Capture the cell that displays the provided text and extract its [x, y] central coordinate. 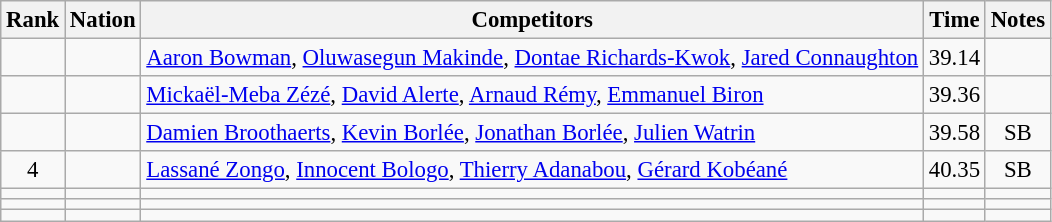
39.14 [954, 58]
39.36 [954, 95]
39.58 [954, 133]
Nation [103, 20]
Competitors [532, 20]
Aaron Bowman, Oluwasegun Makinde, Dontae Richards-Kwok, Jared Connaughton [532, 58]
Lassané Zongo, Innocent Bologo, Thierry Adanabou, Gérard Kobéané [532, 170]
Time [954, 20]
Mickaël-Meba Zézé, David Alerte, Arnaud Rémy, Emmanuel Biron [532, 95]
4 [33, 170]
Damien Broothaerts, Kevin Borlée, Jonathan Borlée, Julien Watrin [532, 133]
Rank [33, 20]
Notes [1018, 20]
40.35 [954, 170]
